For the text-containing cell, return its midpoint in (X, Y) coordinate format. 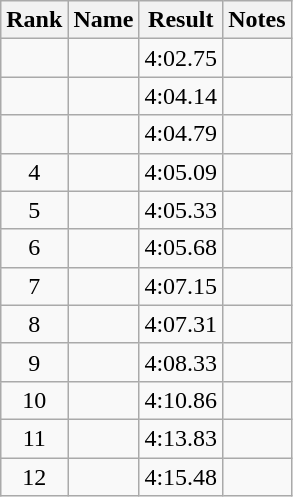
7 (34, 286)
4:04.14 (181, 96)
4:04.79 (181, 134)
12 (34, 477)
9 (34, 362)
4:05.09 (181, 172)
4:13.83 (181, 438)
4:08.33 (181, 362)
Rank (34, 20)
4:10.86 (181, 400)
5 (34, 210)
4:07.15 (181, 286)
4:02.75 (181, 58)
6 (34, 248)
Notes (257, 20)
4:05.68 (181, 248)
4:05.33 (181, 210)
10 (34, 400)
8 (34, 324)
Name (104, 20)
4:15.48 (181, 477)
11 (34, 438)
Result (181, 20)
4:07.31 (181, 324)
4 (34, 172)
